From the cell containing the given text, extract its center point as [x, y] coordinate. 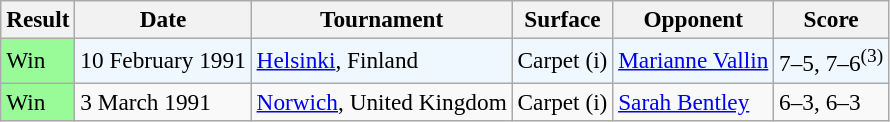
Score [832, 19]
Norwich, United Kingdom [382, 101]
Sarah Bentley [694, 101]
7–5, 7–6(3) [832, 60]
Opponent [694, 19]
Tournament [382, 19]
Helsinki, Finland [382, 60]
6–3, 6–3 [832, 101]
Result [38, 19]
3 March 1991 [163, 101]
Date [163, 19]
10 February 1991 [163, 60]
Surface [562, 19]
Marianne Vallin [694, 60]
